Output the [x, y] coordinate of the center of the cell containing the given text.  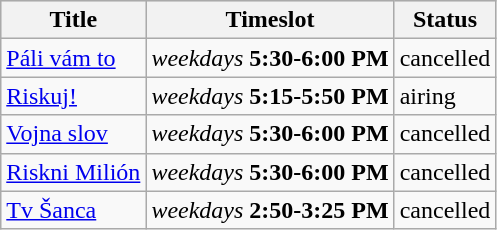
airing [445, 96]
Páli vám to [74, 58]
Vojna slov [74, 134]
weekdays 2:50-3:25 PM [270, 210]
Tv Šanca [74, 210]
Riskni Milión [74, 172]
Status [445, 20]
weekdays 5:15-5:50 PM [270, 96]
Title [74, 20]
Timeslot [270, 20]
Riskuj! [74, 96]
